Capture the cell that displays the provided text and extract its (x, y) central coordinate. 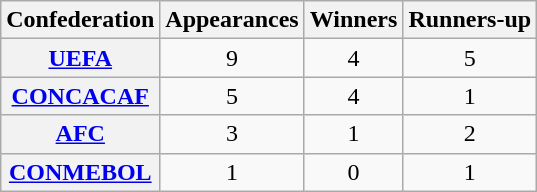
CONCACAF (80, 96)
Winners (354, 20)
CONMEBOL (80, 172)
Runners-up (470, 20)
UEFA (80, 58)
2 (470, 134)
3 (232, 134)
Confederation (80, 20)
0 (354, 172)
AFC (80, 134)
9 (232, 58)
Appearances (232, 20)
